Identify which cell holds the provided text, then report its (X, Y) central coordinate. 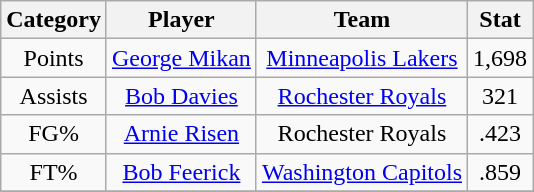
Arnie Risen (181, 134)
Points (54, 58)
Category (54, 20)
.423 (500, 134)
321 (500, 96)
.859 (500, 172)
Washington Capitols (362, 172)
Player (181, 20)
Assists (54, 96)
George Mikan (181, 58)
Minneapolis Lakers (362, 58)
Team (362, 20)
FT% (54, 172)
Bob Davies (181, 96)
Bob Feerick (181, 172)
1,698 (500, 58)
Stat (500, 20)
FG% (54, 134)
